Provide the [x, y] coordinate of the cell's center where the given text is located.  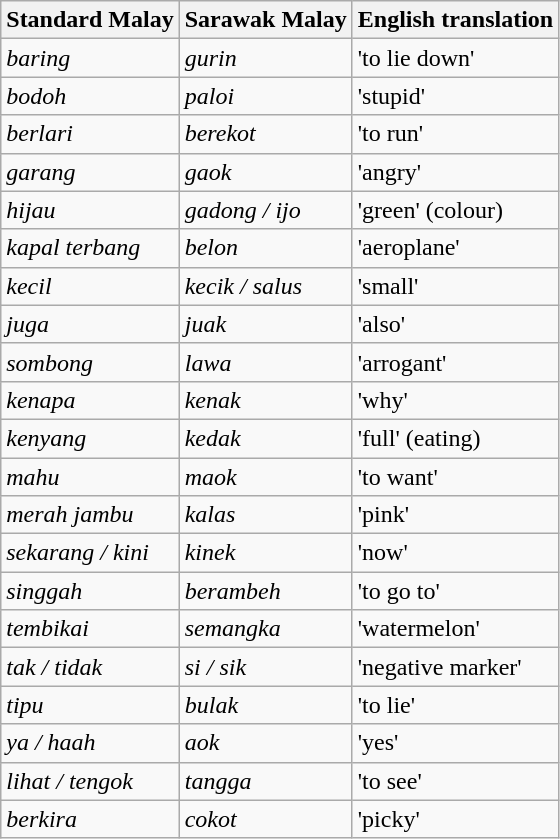
berekot [266, 134]
'picky' [455, 819]
garang [90, 172]
'to lie' [455, 705]
sekarang / kini [90, 553]
'to run' [455, 134]
kinek [266, 553]
semangka [266, 629]
'small' [455, 286]
'arrogant' [455, 362]
'full' (eating) [455, 438]
lihat / tengok [90, 781]
mahu [90, 477]
kenapa [90, 400]
hijau [90, 210]
merah jambu [90, 515]
tipu [90, 705]
kalas [266, 515]
'why' [455, 400]
gaok [266, 172]
'watermelon' [455, 629]
English translation [455, 20]
tembikai [90, 629]
'to go to' [455, 591]
aok [266, 743]
si / sik [266, 667]
berlari [90, 134]
'stupid' [455, 96]
belon [266, 248]
kenak [266, 400]
kedak [266, 438]
'aeroplane' [455, 248]
'also' [455, 324]
'to want' [455, 477]
berambeh [266, 591]
Sarawak Malay [266, 20]
'to lie down' [455, 58]
baring [90, 58]
kecik / salus [266, 286]
tak / tidak [90, 667]
bulak [266, 705]
gurin [266, 58]
'negative marker' [455, 667]
tangga [266, 781]
lawa [266, 362]
bodoh [90, 96]
'to see' [455, 781]
sombong [90, 362]
juga [90, 324]
kecil [90, 286]
singgah [90, 591]
paloi [266, 96]
kenyang [90, 438]
'yes' [455, 743]
kapal terbang [90, 248]
cokot [266, 819]
'green' (colour) [455, 210]
'now' [455, 553]
juak [266, 324]
'angry' [455, 172]
Standard Malay [90, 20]
berkira [90, 819]
gadong / ijo [266, 210]
'pink' [455, 515]
ya / haah [90, 743]
maok [266, 477]
